From the cell containing the given text, extract its center point as (x, y) coordinate. 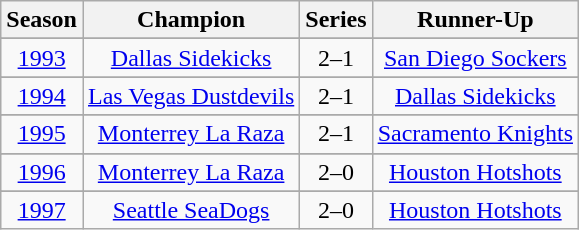
1993 (42, 58)
San Diego Sockers (475, 58)
1994 (42, 96)
Season (42, 20)
Runner-Up (475, 20)
Champion (190, 20)
1997 (42, 210)
Series (336, 20)
Sacramento Knights (475, 134)
1995 (42, 134)
Seattle SeaDogs (190, 210)
Las Vegas Dustdevils (190, 96)
1996 (42, 172)
